Determine the (x, y) coordinate at the center of the cell enclosing the given text.  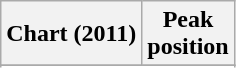
Chart (2011) (72, 34)
Peakposition (188, 34)
